Find where the given text appears and provide that cell's center as (X, Y) coordinate. 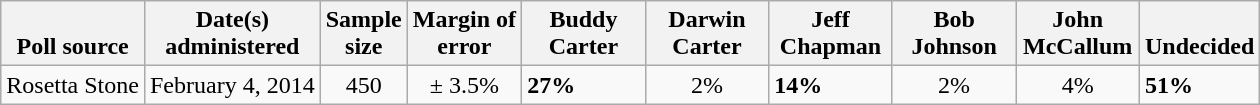
51% (1199, 85)
BuddyCarter (584, 34)
14% (831, 85)
Samplesize (364, 34)
BobJohnson (954, 34)
JohnMcCallum (1078, 34)
February 4, 2014 (232, 85)
Margin oferror (464, 34)
27% (584, 85)
Date(s)administered (232, 34)
Rosetta Stone (73, 85)
Poll source (73, 34)
JeffChapman (831, 34)
± 3.5% (464, 85)
450 (364, 85)
DarwinCarter (707, 34)
4% (1078, 85)
Undecided (1199, 34)
